Find where the given text appears and provide that cell's center as [X, Y] coordinate. 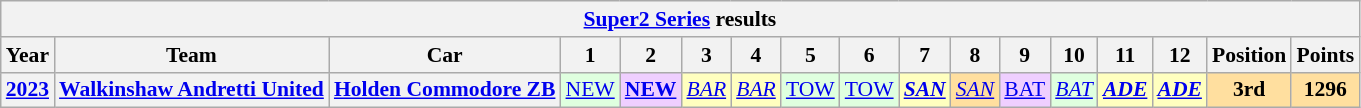
8 [976, 55]
2 [651, 55]
Team [192, 55]
5 [810, 55]
Position [1249, 55]
Year [28, 55]
10 [1074, 55]
4 [756, 55]
1 [590, 55]
Walkinshaw Andretti United [192, 90]
3rd [1249, 90]
Holden Commodore ZB [445, 90]
12 [1180, 55]
7 [925, 55]
Super2 Series results [680, 19]
9 [1024, 55]
Car [445, 55]
Points [1325, 55]
6 [870, 55]
11 [1126, 55]
2023 [28, 90]
3 [706, 55]
1296 [1325, 90]
